Provide the [X, Y] coordinate of the cell's center where the given text is located.  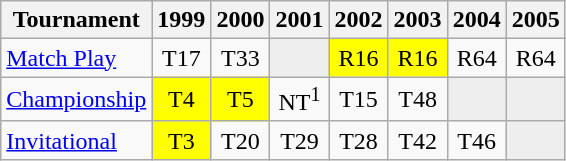
T15 [358, 100]
Championship [76, 100]
T3 [182, 140]
T46 [476, 140]
T17 [182, 58]
2004 [476, 20]
T4 [182, 100]
T20 [240, 140]
T5 [240, 100]
2005 [536, 20]
T29 [300, 140]
T42 [418, 140]
T48 [418, 100]
Match Play [76, 58]
Tournament [76, 20]
2000 [240, 20]
Invitational [76, 140]
2002 [358, 20]
T28 [358, 140]
1999 [182, 20]
2003 [418, 20]
NT1 [300, 100]
T33 [240, 58]
2001 [300, 20]
